Pinpoint the cell where the given text exists, returning its (X, Y) midpoint coordinate. 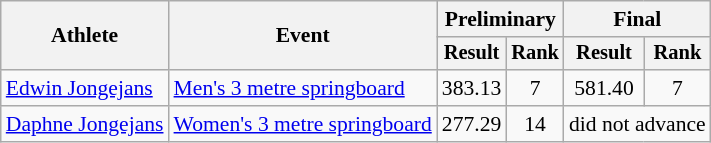
Men's 3 metre springboard (303, 88)
Athlete (85, 36)
Preliminary (500, 19)
Daphne Jongejans (85, 124)
383.13 (472, 88)
14 (535, 124)
Final (638, 19)
did not advance (638, 124)
Event (303, 36)
Edwin Jongejans (85, 88)
277.29 (472, 124)
Women's 3 metre springboard (303, 124)
581.40 (604, 88)
